Return [X, Y] of the center of cell containing provided text 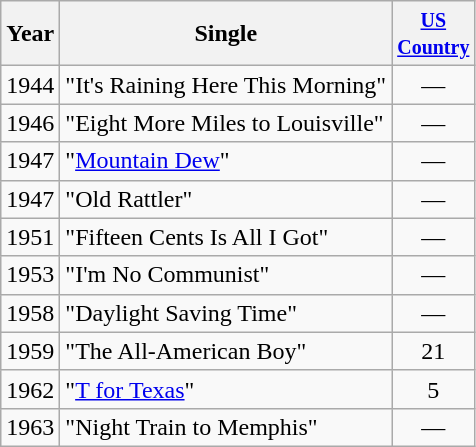
1959 [30, 351]
"Old Rattler" [226, 199]
5 [434, 389]
1951 [30, 237]
"It's Raining Here This Morning" [226, 85]
1953 [30, 275]
1958 [30, 313]
1962 [30, 389]
"Mountain Dew" [226, 161]
"Fifteen Cents Is All I Got" [226, 237]
Single [226, 34]
1944 [30, 85]
"I'm No Communist" [226, 275]
"Night Train to Memphis" [226, 427]
US Country [434, 34]
"Eight More Miles to Louisville" [226, 123]
1963 [30, 427]
"Daylight Saving Time" [226, 313]
21 [434, 351]
Year [30, 34]
"T for Texas" [226, 389]
"The All-American Boy" [226, 351]
1946 [30, 123]
